Extract the (X, Y) coordinate from the center of the cell holding the provided text.  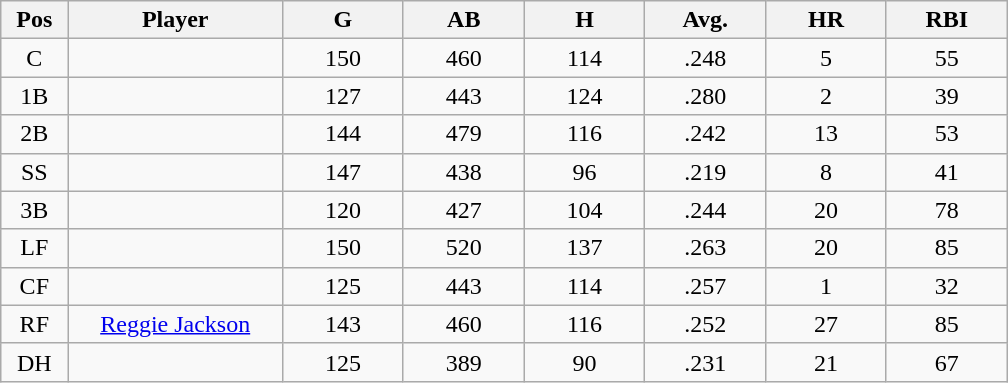
120 (344, 210)
Pos (34, 20)
143 (344, 324)
G (344, 20)
8 (826, 172)
147 (344, 172)
Reggie Jackson (176, 324)
389 (464, 362)
SS (34, 172)
90 (584, 362)
.252 (706, 324)
32 (946, 286)
C (34, 58)
124 (584, 96)
.263 (706, 248)
.219 (706, 172)
104 (584, 210)
27 (826, 324)
438 (464, 172)
55 (946, 58)
127 (344, 96)
3B (34, 210)
78 (946, 210)
CF (34, 286)
520 (464, 248)
41 (946, 172)
479 (464, 134)
RF (34, 324)
.231 (706, 362)
39 (946, 96)
21 (826, 362)
53 (946, 134)
DH (34, 362)
.257 (706, 286)
5 (826, 58)
Player (176, 20)
2B (34, 134)
2 (826, 96)
LF (34, 248)
137 (584, 248)
1 (826, 286)
13 (826, 134)
1B (34, 96)
H (584, 20)
RBI (946, 20)
.280 (706, 96)
.244 (706, 210)
HR (826, 20)
67 (946, 362)
144 (344, 134)
AB (464, 20)
96 (584, 172)
427 (464, 210)
Avg. (706, 20)
.242 (706, 134)
.248 (706, 58)
